Pinpoint the cell where the given text exists, returning its (x, y) midpoint coordinate. 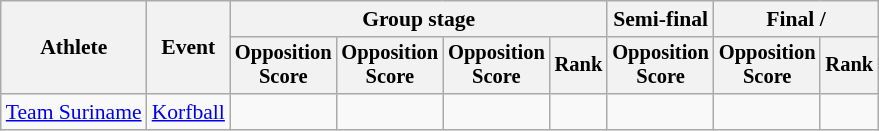
Korfball (188, 112)
Group stage (418, 19)
Final / (796, 19)
Team Suriname (74, 112)
Athlete (74, 48)
Event (188, 48)
Semi-final (660, 19)
